Scan for the cell matching the given text and deliver its [X, Y] coordinate at center. 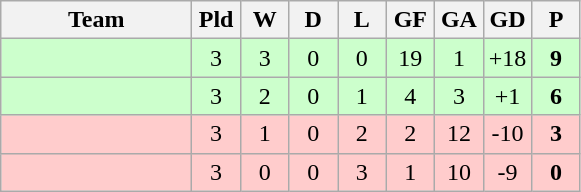
4 [410, 96]
Pld [216, 20]
GA [460, 20]
12 [460, 134]
GD [508, 20]
19 [410, 58]
6 [556, 96]
-9 [508, 172]
9 [556, 58]
+1 [508, 96]
10 [460, 172]
L [362, 20]
D [314, 20]
+18 [508, 58]
GF [410, 20]
Team [96, 20]
W [264, 20]
-10 [508, 134]
P [556, 20]
